Return [x, y] of the center of cell containing provided text 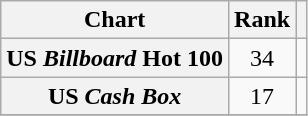
US Billboard Hot 100 [115, 58]
34 [262, 58]
Chart [115, 20]
17 [262, 96]
Rank [262, 20]
US Cash Box [115, 96]
